Scan for the cell matching the given text and deliver its (X, Y) coordinate at center. 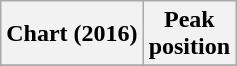
Chart (2016) (72, 34)
Peakposition (189, 34)
